Provide the [X, Y] coordinate of the cell's center where the given text is located.  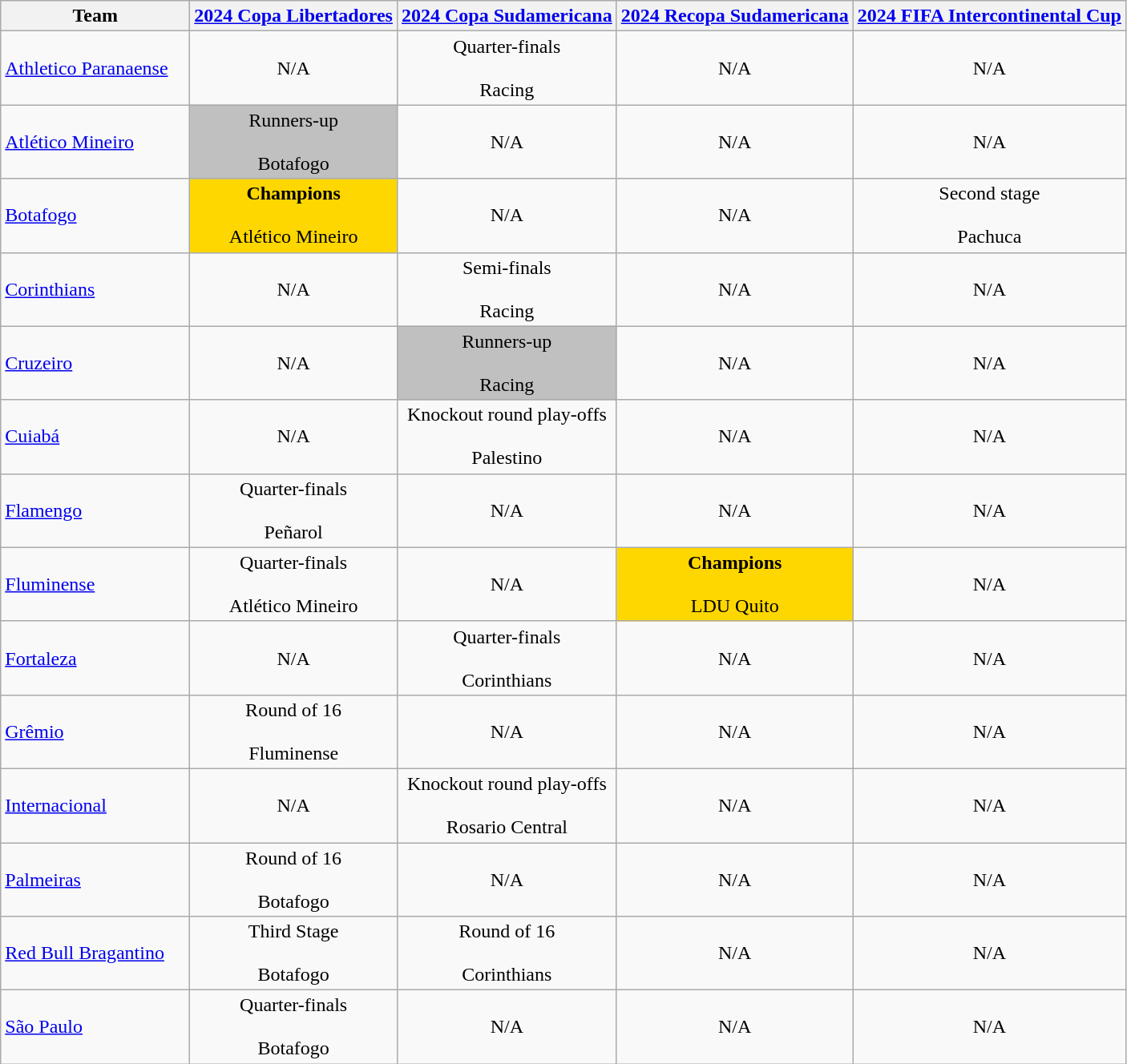
Red Bull Bragantino [95, 953]
2024 Copa Sudamericana [507, 16]
Semi-finals Racing [507, 289]
Cuiabá [95, 437]
Knockout round play-offs Palestino [507, 437]
Round of 16 Corinthians [507, 953]
2024 Recopa Sudamericana [734, 16]
Quarter-finals Botafogo [293, 1027]
Grêmio [95, 731]
Champions Atlético Mineiro [293, 216]
Team [95, 16]
São Paulo [95, 1027]
2024 Copa Libertadores [293, 16]
Champions LDU Quito [734, 584]
Runners-up Botafogo [293, 142]
Second stage Pachuca [989, 216]
Quarter-finals Racing [507, 68]
Athletico Paranaense [95, 68]
Fluminense [95, 584]
Fortaleza [95, 658]
Round of 16 Fluminense [293, 731]
Palmeiras [95, 880]
Internacional [95, 805]
Knockout round play-offs Rosario Central [507, 805]
Third Stage Botafogo [293, 953]
Round of 16 Botafogo [293, 880]
Corinthians [95, 289]
Flamengo [95, 510]
Quarter-finals Peñarol [293, 510]
Quarter-finals Corinthians [507, 658]
Cruzeiro [95, 363]
Quarter-finals Atlético Mineiro [293, 584]
Runners-up Racing [507, 363]
Atlético Mineiro [95, 142]
Botafogo [95, 216]
2024 FIFA Intercontinental Cup [989, 16]
